Output the [X, Y] coordinate of the center of the cell containing the given text.  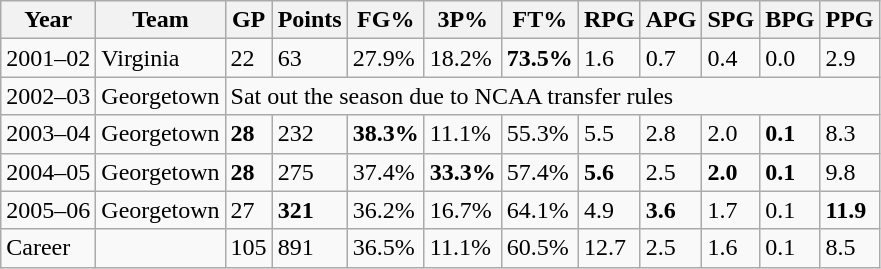
63 [310, 58]
232 [310, 134]
APG [671, 20]
Career [48, 248]
12.7 [609, 248]
GP [248, 20]
0.7 [671, 58]
9.8 [850, 172]
5.6 [609, 172]
FT% [540, 20]
2.8 [671, 134]
BPG [790, 20]
73.5% [540, 58]
Virginia [160, 58]
3.6 [671, 210]
0.0 [790, 58]
8.3 [850, 134]
2003–04 [48, 134]
55.3% [540, 134]
321 [310, 210]
2001–02 [48, 58]
275 [310, 172]
105 [248, 248]
57.4% [540, 172]
RPG [609, 20]
4.9 [609, 210]
0.4 [731, 58]
37.4% [386, 172]
2005–06 [48, 210]
2004–05 [48, 172]
PPG [850, 20]
27 [248, 210]
27.9% [386, 58]
38.3% [386, 134]
Points [310, 20]
64.1% [540, 210]
36.2% [386, 210]
22 [248, 58]
1.7 [731, 210]
SPG [731, 20]
18.2% [462, 58]
Team [160, 20]
2002–03 [48, 96]
3P% [462, 20]
16.7% [462, 210]
5.5 [609, 134]
891 [310, 248]
FG% [386, 20]
11.9 [850, 210]
33.3% [462, 172]
60.5% [540, 248]
8.5 [850, 248]
Year [48, 20]
2.9 [850, 58]
36.5% [386, 248]
Sat out the season due to NCAA transfer rules [552, 96]
